Pinpoint the cell where the given text exists, returning its (X, Y) midpoint coordinate. 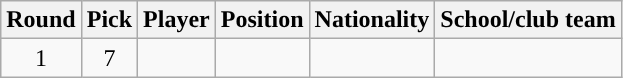
Round (41, 20)
School/club team (528, 20)
7 (109, 58)
Player (177, 20)
Position (262, 20)
Nationality (372, 20)
Pick (109, 20)
1 (41, 58)
